Pinpoint the cell where the given text exists, returning its [x, y] midpoint coordinate. 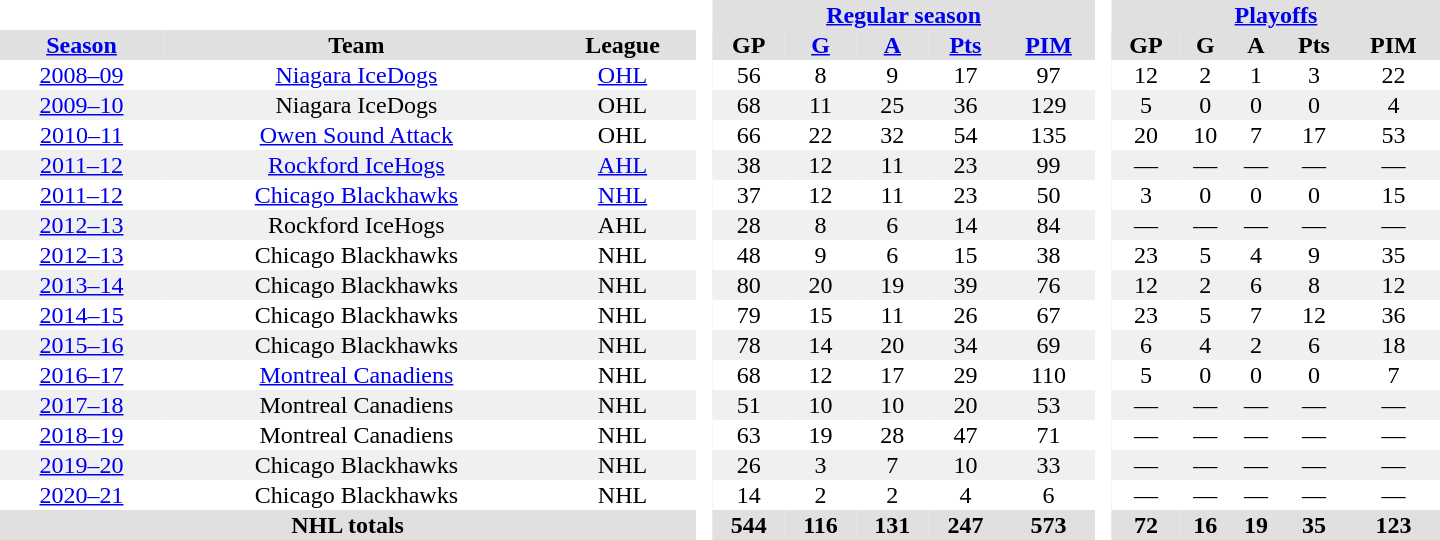
Regular season [904, 15]
78 [748, 345]
66 [748, 135]
51 [748, 405]
129 [1048, 105]
573 [1048, 525]
2018–19 [82, 435]
72 [1146, 525]
29 [966, 375]
79 [748, 315]
69 [1048, 345]
2015–16 [82, 345]
544 [748, 525]
67 [1048, 315]
25 [892, 105]
54 [966, 135]
2019–20 [82, 465]
71 [1048, 435]
2014–15 [82, 315]
131 [892, 525]
63 [748, 435]
110 [1048, 375]
1 [1256, 75]
47 [966, 435]
135 [1048, 135]
123 [1394, 525]
84 [1048, 225]
37 [748, 195]
80 [748, 285]
116 [820, 525]
50 [1048, 195]
99 [1048, 165]
76 [1048, 285]
32 [892, 135]
16 [1206, 525]
NHL totals [348, 525]
2008–09 [82, 75]
Team [356, 45]
2009–10 [82, 105]
247 [966, 525]
2013–14 [82, 285]
34 [966, 345]
39 [966, 285]
2017–18 [82, 405]
33 [1048, 465]
Owen Sound Attack [356, 135]
League [623, 45]
2020–21 [82, 495]
2010–11 [82, 135]
48 [748, 255]
18 [1394, 345]
56 [748, 75]
Playoffs [1276, 15]
Season [82, 45]
2016–17 [82, 375]
97 [1048, 75]
